Output the (X, Y) coordinate of the center of the cell containing the given text.  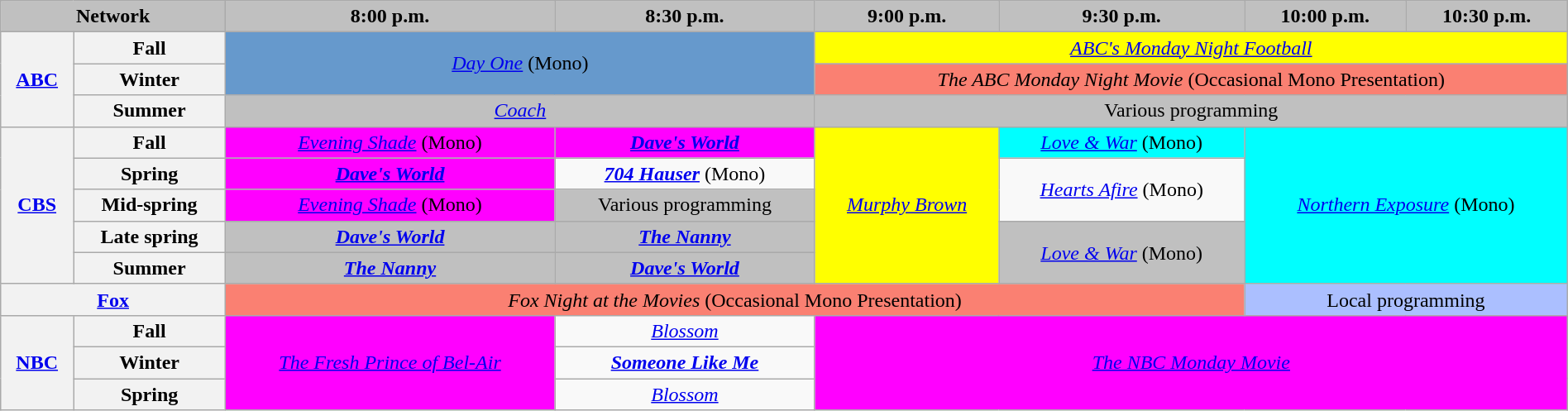
9:00 p.m. (906, 17)
704 Hauser (Mono) (685, 174)
Fox (113, 299)
Someone Like Me (685, 362)
Coach (521, 111)
Fox Night at the Movies (Occasional Mono Presentation) (735, 299)
The Fresh Prince of Bel-Air (390, 362)
Day One (Mono) (521, 64)
Local programming (1406, 299)
8:00 p.m. (390, 17)
The NBC Monday Movie (1191, 362)
Hearts Afire (Mono) (1121, 189)
NBC (37, 362)
ABC's Monday Night Football (1191, 48)
Late spring (150, 237)
Murphy Brown (906, 205)
Mid-spring (150, 205)
ABC (37, 79)
9:30 p.m. (1121, 17)
Northern Exposure (Mono) (1406, 205)
The ABC Monday Night Movie (Occasional Mono Presentation) (1191, 79)
10:00 p.m. (1325, 17)
10:30 p.m. (1487, 17)
8:30 p.m. (685, 17)
Network (113, 17)
CBS (37, 205)
